Extract the [x, y] coordinate from the center of the cell holding the provided text.  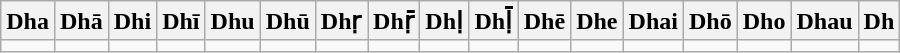
Dh [879, 21]
Dho [764, 21]
Dha [28, 21]
Dhī [181, 21]
Dhū [288, 21]
Dhi [132, 21]
Dhu [232, 21]
Dhḹ [494, 21]
Dhē [544, 21]
Dhṛ [341, 21]
Dhā [81, 21]
Dhau [824, 21]
Dhṝ [394, 21]
Dhai [653, 21]
Dhō [710, 21]
Dhḷ [444, 21]
Dhe [597, 21]
